Scan for the cell matching the given text and deliver its [X, Y] coordinate at center. 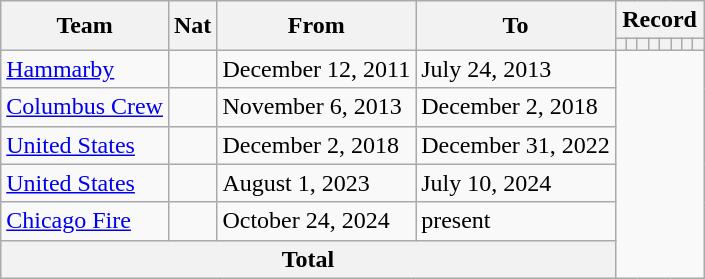
To [516, 26]
Record [659, 20]
August 1, 2023 [316, 183]
Total [308, 259]
Columbus Crew [85, 107]
July 24, 2013 [516, 69]
From [316, 26]
Nat [192, 26]
Team [85, 26]
present [516, 221]
Chicago Fire [85, 221]
December 12, 2011 [316, 69]
July 10, 2024 [516, 183]
November 6, 2013 [316, 107]
October 24, 2024 [316, 221]
December 31, 2022 [516, 145]
Hammarby [85, 69]
